Return [X, Y] of the center of cell containing provided text 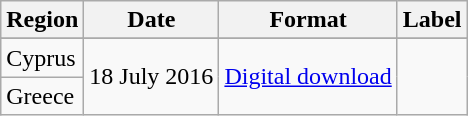
Greece [42, 96]
Digital download [308, 77]
Date [152, 20]
Cyprus [42, 58]
18 July 2016 [152, 77]
Region [42, 20]
Format [308, 20]
Label [432, 20]
